Output the (x, y) coordinate of the center of the cell containing the given text.  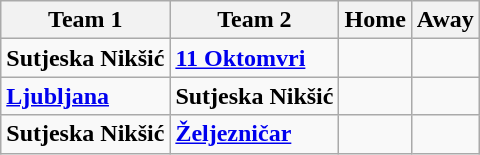
11 Oktomvri (254, 58)
Ljubljana (86, 96)
Team 1 (86, 20)
Home (375, 20)
Team 2 (254, 20)
Away (445, 20)
Željezničar (254, 134)
